Identify which cell holds the provided text, then report its (x, y) central coordinate. 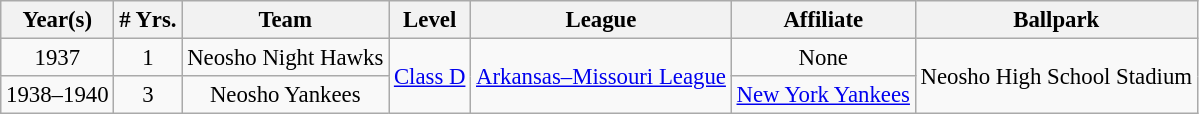
Year(s) (58, 20)
None (823, 58)
# Yrs. (148, 20)
Neosho Night Hawks (286, 58)
League (602, 20)
Level (430, 20)
Class D (430, 76)
Arkansas–Missouri League (602, 76)
Neosho High School Stadium (1056, 76)
1938–1940 (58, 95)
Affiliate (823, 20)
Neosho Yankees (286, 95)
1 (148, 58)
1937 (58, 58)
Team (286, 20)
Ballpark (1056, 20)
3 (148, 95)
New York Yankees (823, 95)
